Identify which cell holds the provided text, then report its [x, y] central coordinate. 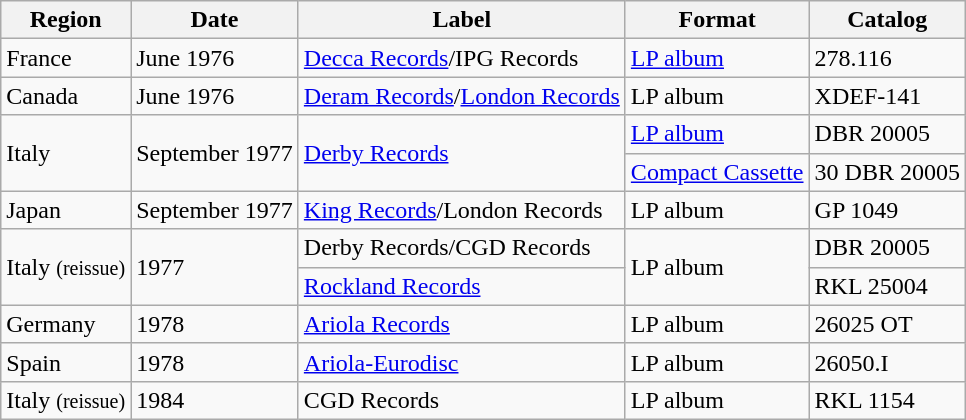
Catalog [887, 20]
RKL 25004 [887, 286]
CGD Records [462, 400]
30 DBR 20005 [887, 172]
Canada [66, 96]
Rockland Records [462, 286]
Spain [66, 362]
278.116 [887, 58]
Ariola-Eurodisc [462, 362]
Decca Records/IPG Records [462, 58]
King Records/London Records [462, 210]
1977 [215, 267]
Deram Records/London Records [462, 96]
Label [462, 20]
France [66, 58]
26050.I [887, 362]
Date [215, 20]
Japan [66, 210]
Derby Records [462, 153]
XDEF-141 [887, 96]
Ariola Records [462, 324]
RKL 1154 [887, 400]
Region [66, 20]
Italy [66, 153]
Derby Records/CGD Records [462, 248]
Format [717, 20]
GP 1049 [887, 210]
Compact Cassette [717, 172]
1984 [215, 400]
Germany [66, 324]
26025 OT [887, 324]
